From the cell containing the given text, extract its center point as [X, Y] coordinate. 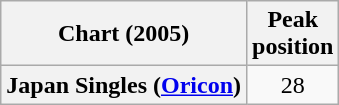
Japan Singles (Oricon) [124, 85]
Chart (2005) [124, 34]
28 [293, 85]
Peakposition [293, 34]
